Detect which cell encompasses the target text, then output its [x, y] center coordinate. 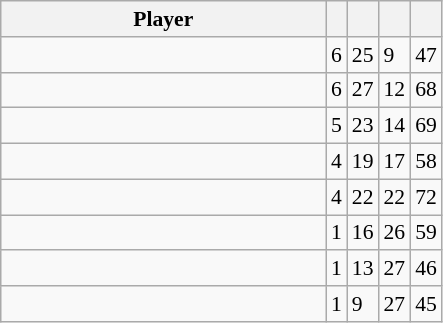
69 [426, 126]
13 [363, 269]
5 [336, 126]
58 [426, 162]
25 [363, 55]
12 [395, 90]
46 [426, 269]
14 [395, 126]
23 [363, 126]
68 [426, 90]
19 [363, 162]
26 [395, 233]
45 [426, 304]
16 [363, 233]
47 [426, 55]
72 [426, 197]
Player [164, 19]
59 [426, 233]
17 [395, 162]
